From the cell containing the given text, extract its center point as (x, y) coordinate. 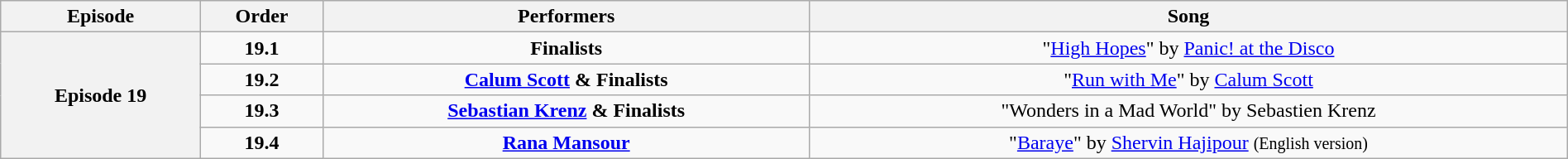
19.4 (261, 142)
Finalists (566, 48)
Calum Scott & Finalists (566, 79)
19.3 (261, 111)
Sebastian Krenz & Finalists (566, 111)
Episode (101, 17)
Performers (566, 17)
Order (261, 17)
19.1 (261, 48)
"Wonders in a Mad World" by Sebastien Krenz (1188, 111)
Episode 19 (101, 95)
Rana Mansour (566, 142)
Song (1188, 17)
19.2 (261, 79)
"Run with Me" by Calum Scott (1188, 79)
"Baraye" by Shervin Hajipour (English version) (1188, 142)
"High Hopes" by Panic! at the Disco (1188, 48)
